Output the [x, y] coordinate of the center of the cell containing the given text.  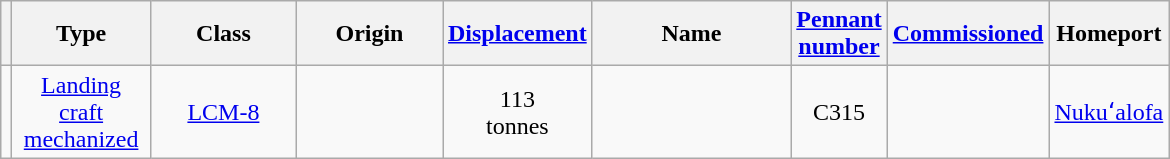
Type [82, 34]
LCM-8 [223, 112]
C315 [839, 112]
Displacement [517, 34]
Nukuʻalofa [1109, 112]
Name [692, 34]
Homeport [1109, 34]
Landing craft mechanized [82, 112]
Class [223, 34]
Pennant number [839, 34]
Origin [369, 34]
113tonnes [517, 112]
Commissioned [968, 34]
